Identify which cell holds the provided text, then report its [x, y] central coordinate. 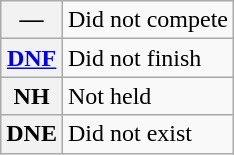
Did not exist [148, 134]
DNE [32, 134]
Did not compete [148, 20]
DNF [32, 58]
— [32, 20]
NH [32, 96]
Did not finish [148, 58]
Not held [148, 96]
